Find where the given text appears and provide that cell's center as (X, Y) coordinate. 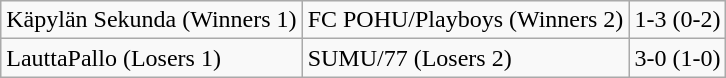
FC POHU/Playboys (Winners 2) (466, 20)
SUMU/77 (Losers 2) (466, 58)
3-0 (1-0) (678, 58)
Käpylän Sekunda (Winners 1) (152, 20)
LauttaPallo (Losers 1) (152, 58)
1-3 (0-2) (678, 20)
